Locate the cell with the specified text and output its (x, y) center coordinate. 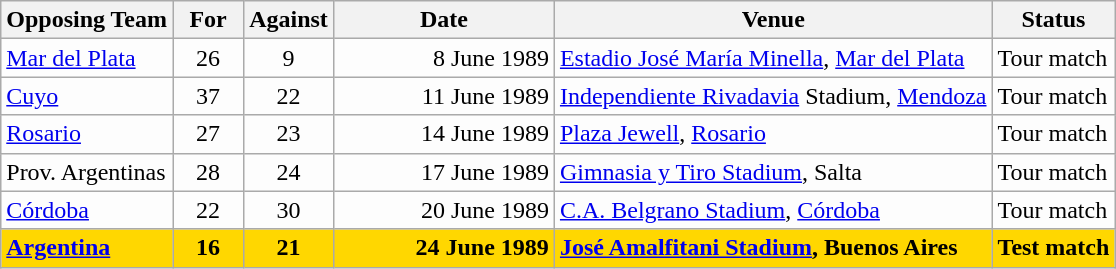
37 (208, 96)
8 June 1989 (444, 58)
27 (208, 134)
For (208, 20)
16 (208, 248)
Rosario (87, 134)
28 (208, 172)
Prov. Argentinas (87, 172)
Cuyo (87, 96)
Venue (773, 20)
Status (1054, 20)
Independiente Rivadavia Stadium, Mendoza (773, 96)
24 (289, 172)
17 June 1989 (444, 172)
23 (289, 134)
Estadio José María Minella, Mar del Plata (773, 58)
14 June 1989 (444, 134)
21 (289, 248)
Date (444, 20)
Against (289, 20)
Argentina (87, 248)
Mar del Plata (87, 58)
11 June 1989 (444, 96)
José Amalfitani Stadium, Buenos Aires (773, 248)
20 June 1989 (444, 210)
Gimnasia y Tiro Stadium, Salta (773, 172)
Plaza Jewell, Rosario (773, 134)
Test match (1054, 248)
C.A. Belgrano Stadium, Córdoba (773, 210)
Opposing Team (87, 20)
30 (289, 210)
Córdoba (87, 210)
26 (208, 58)
24 June 1989 (444, 248)
9 (289, 58)
